Pinpoint the cell where the given text exists, returning its [x, y] midpoint coordinate. 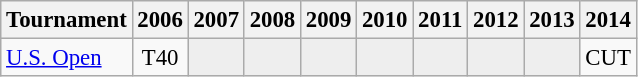
2009 [328, 20]
2014 [608, 20]
2010 [385, 20]
Tournament [66, 20]
T40 [160, 58]
2013 [552, 20]
2011 [440, 20]
2012 [496, 20]
U.S. Open [66, 58]
2007 [216, 20]
2006 [160, 20]
CUT [608, 58]
2008 [272, 20]
